Capture the cell that displays the provided text and extract its (X, Y) central coordinate. 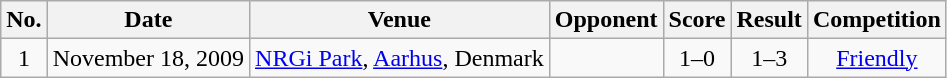
Score (697, 20)
Friendly (876, 58)
Competition (876, 20)
November 18, 2009 (148, 58)
1–3 (769, 58)
1 (24, 58)
NRGi Park, Aarhus, Denmark (400, 58)
Date (148, 20)
Opponent (606, 20)
Result (769, 20)
1–0 (697, 58)
Venue (400, 20)
No. (24, 20)
